Locate the cell with the specified text and output its [X, Y] center coordinate. 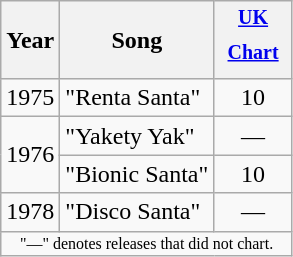
UK Chart [254, 40]
1976 [30, 155]
Song [137, 40]
"Bionic Santa" [137, 174]
"—" denotes releases that did not chart. [147, 243]
"Renta Santa" [137, 98]
Year [30, 40]
"Yakety Yak" [137, 136]
1975 [30, 98]
1978 [30, 212]
"Disco Santa" [137, 212]
